Return [X, Y] of the center of cell containing provided text 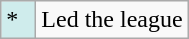
Led the league [112, 20]
* [18, 20]
